Pinpoint the cell where the given text exists, returning its (X, Y) midpoint coordinate. 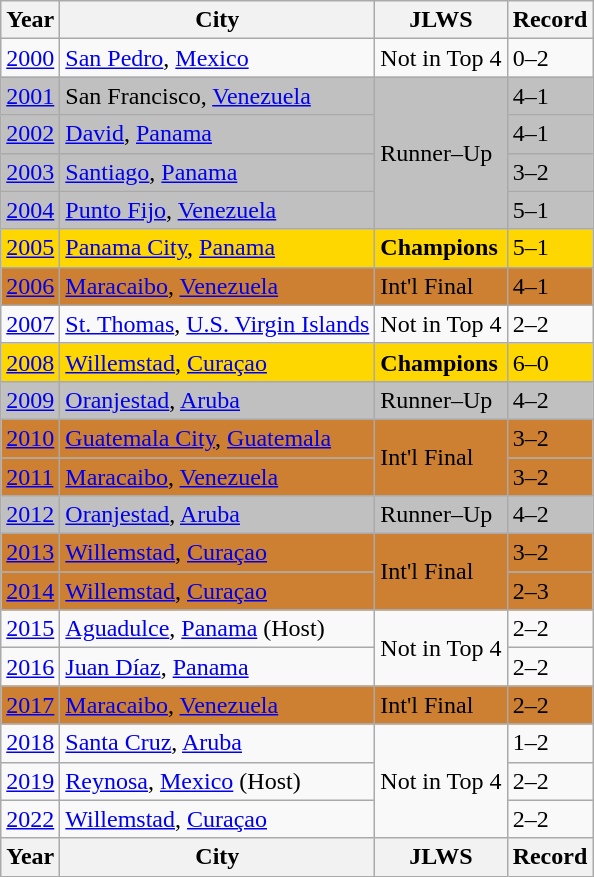
2009 (30, 400)
1–2 (550, 743)
Punto Fijo, Venezuela (218, 210)
2003 (30, 172)
San Pedro, Mexico (218, 58)
2013 (30, 553)
St. Thomas, U.S. Virgin Islands (218, 324)
2–3 (550, 591)
2012 (30, 515)
2010 (30, 438)
2001 (30, 96)
2022 (30, 819)
2002 (30, 134)
2016 (30, 667)
Panama City, Panama (218, 248)
Guatemala City, Guatemala (218, 438)
0–2 (550, 58)
2007 (30, 324)
2019 (30, 781)
Juan Díaz, Panama (218, 667)
2015 (30, 629)
2006 (30, 286)
Reynosa, Mexico (Host) (218, 781)
David, Panama (218, 134)
Santa Cruz, Aruba (218, 743)
2008 (30, 362)
2011 (30, 477)
2014 (30, 591)
2005 (30, 248)
San Francisco, Venezuela (218, 96)
2004 (30, 210)
2000 (30, 58)
2017 (30, 705)
Santiago, Panama (218, 172)
6–0 (550, 362)
2018 (30, 743)
Aguadulce, Panama (Host) (218, 629)
